Output the [x, y] coordinate of the center of the cell containing the given text.  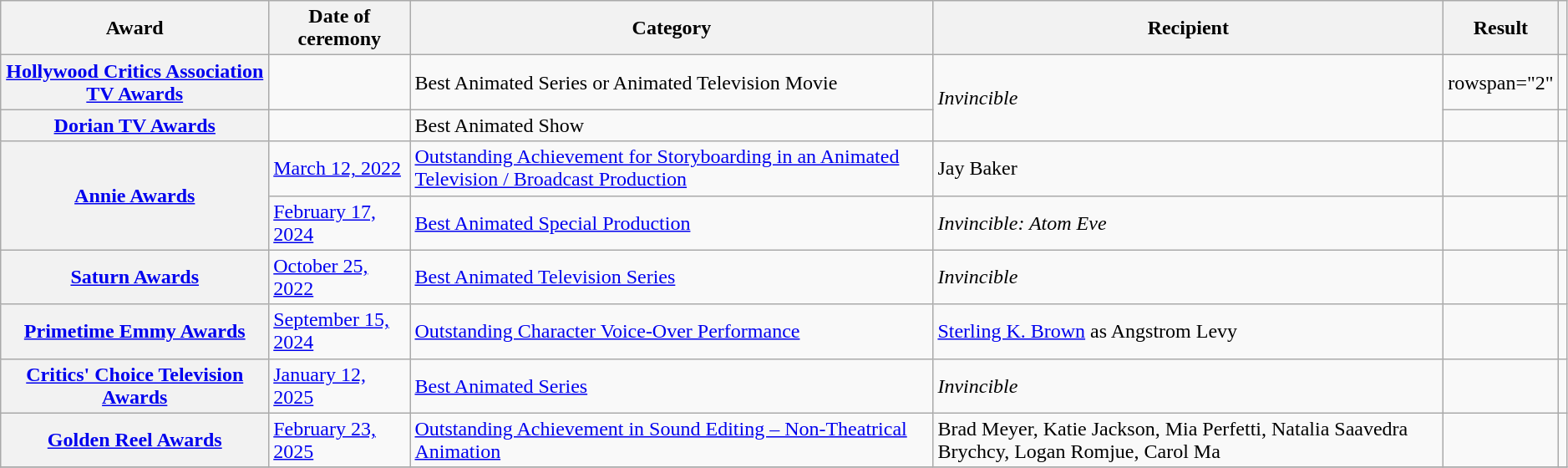
Sterling K. Brown as Angstrom Levy [1188, 331]
Invincible: Atom Eve [1188, 222]
Outstanding Character Voice-Over Performance [672, 331]
Saturn Awards [135, 277]
Jay Baker [1188, 169]
Award [135, 28]
Best Animated Series or Animated Television Movie [672, 82]
Dorian TV Awards [135, 125]
Hollywood Critics Association TV Awards [135, 82]
Outstanding Achievement in Sound Editing – Non-Theatrical Animation [672, 440]
Category [672, 28]
Result [1501, 28]
Best Animated Show [672, 125]
Best Animated Special Production [672, 222]
February 23, 2025 [339, 440]
Outstanding Achievement for Storyboarding in an Animated Television / Broadcast Production [672, 169]
Recipient [1188, 28]
Primetime Emmy Awards [135, 331]
rowspan="2" [1501, 82]
March 12, 2022 [339, 169]
Brad Meyer, Katie Jackson, Mia Perfetti, Natalia Saavedra Brychcy, Logan Romjue, Carol Ma [1188, 440]
Best Animated Series [672, 386]
October 25, 2022 [339, 277]
Best Animated Television Series [672, 277]
Critics' Choice Television Awards [135, 386]
January 12, 2025 [339, 386]
February 17, 2024 [339, 222]
Golden Reel Awards [135, 440]
September 15, 2024 [339, 331]
Date of ceremony [339, 28]
Annie Awards [135, 196]
